Capture the cell that displays the provided text and extract its [X, Y] central coordinate. 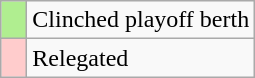
Relegated [141, 58]
Clinched playoff berth [141, 20]
